For the text-containing cell, return its midpoint in [x, y] coordinate format. 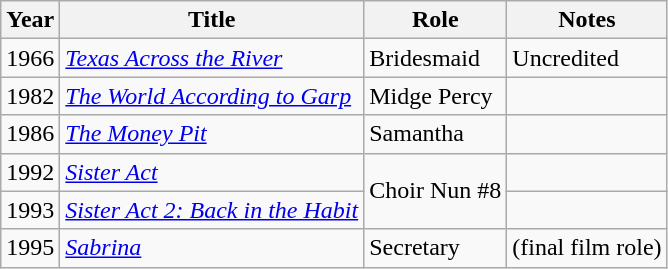
The Money Pit [212, 134]
The World According to Garp [212, 96]
1992 [30, 172]
Sister Act 2: Back in the Habit [212, 210]
1986 [30, 134]
Year [30, 20]
(final film role) [587, 248]
Samantha [436, 134]
Sister Act [212, 172]
Notes [587, 20]
1993 [30, 210]
Choir Nun #8 [436, 191]
Texas Across the River [212, 58]
Secretary [436, 248]
Role [436, 20]
Bridesmaid [436, 58]
Title [212, 20]
Uncredited [587, 58]
Sabrina [212, 248]
1995 [30, 248]
Midge Percy [436, 96]
1982 [30, 96]
1966 [30, 58]
